Provide the (X, Y) coordinate of the cell's center where the given text is located.  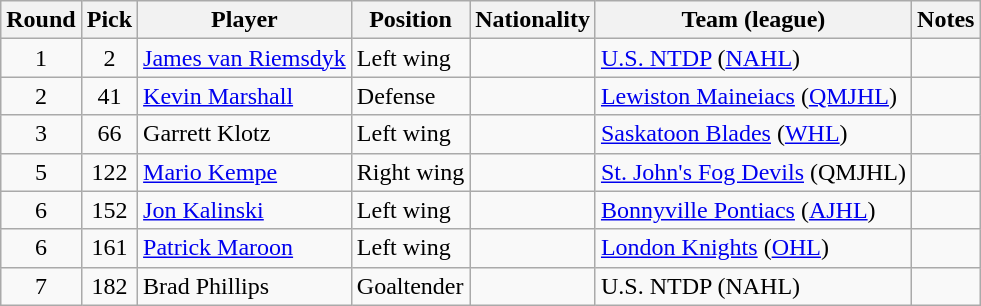
122 (109, 172)
7 (41, 286)
161 (109, 248)
Lewiston Maineiacs (QMJHL) (753, 96)
41 (109, 96)
Jon Kalinski (245, 210)
Bonnyville Pontiacs (AJHL) (753, 210)
Right wing (410, 172)
Goaltender (410, 286)
Pick (109, 20)
Mario Kempe (245, 172)
66 (109, 134)
152 (109, 210)
Kevin Marshall (245, 96)
Garrett Klotz (245, 134)
St. John's Fog Devils (QMJHL) (753, 172)
Notes (946, 20)
Brad Phillips (245, 286)
1 (41, 58)
James van Riemsdyk (245, 58)
Defense (410, 96)
Nationality (533, 20)
London Knights (OHL) (753, 248)
Position (410, 20)
5 (41, 172)
Team (league) (753, 20)
Patrick Maroon (245, 248)
Round (41, 20)
Player (245, 20)
Saskatoon Blades (WHL) (753, 134)
182 (109, 286)
3 (41, 134)
